Provide the (X, Y) coordinate of the cell's center where the given text is located.  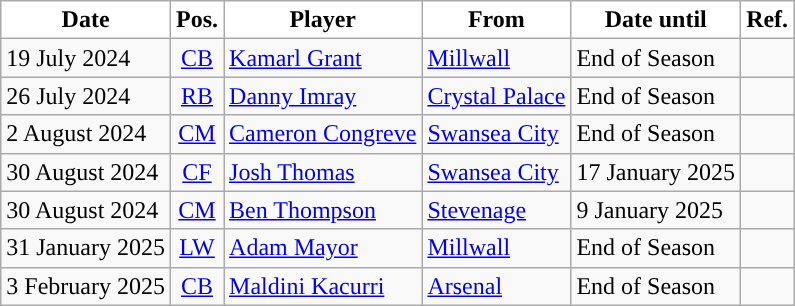
Adam Mayor (323, 248)
Maldini Kacurri (323, 286)
2 August 2024 (86, 134)
Date until (656, 20)
Kamarl Grant (323, 58)
Pos. (196, 20)
Crystal Palace (496, 96)
3 February 2025 (86, 286)
26 July 2024 (86, 96)
From (496, 20)
19 July 2024 (86, 58)
31 January 2025 (86, 248)
17 January 2025 (656, 172)
9 January 2025 (656, 210)
Stevenage (496, 210)
Josh Thomas (323, 172)
Cameron Congreve (323, 134)
Arsenal (496, 286)
RB (196, 96)
LW (196, 248)
Date (86, 20)
CF (196, 172)
Ref. (768, 20)
Danny Imray (323, 96)
Ben Thompson (323, 210)
Player (323, 20)
